Find where the given text appears and provide that cell's center as (x, y) coordinate. 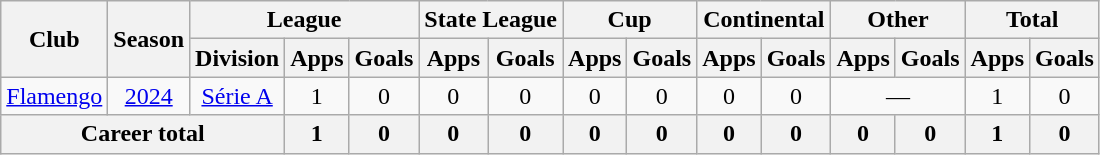
Division (238, 58)
Cup (630, 20)
2024 (149, 96)
Total (1032, 20)
Club (54, 39)
Season (149, 39)
State League (491, 20)
League (304, 20)
Other (898, 20)
Continental (764, 20)
— (898, 96)
Career total (143, 134)
Série A (238, 96)
Flamengo (54, 96)
